Identify which cell holds the provided text, then report its (x, y) central coordinate. 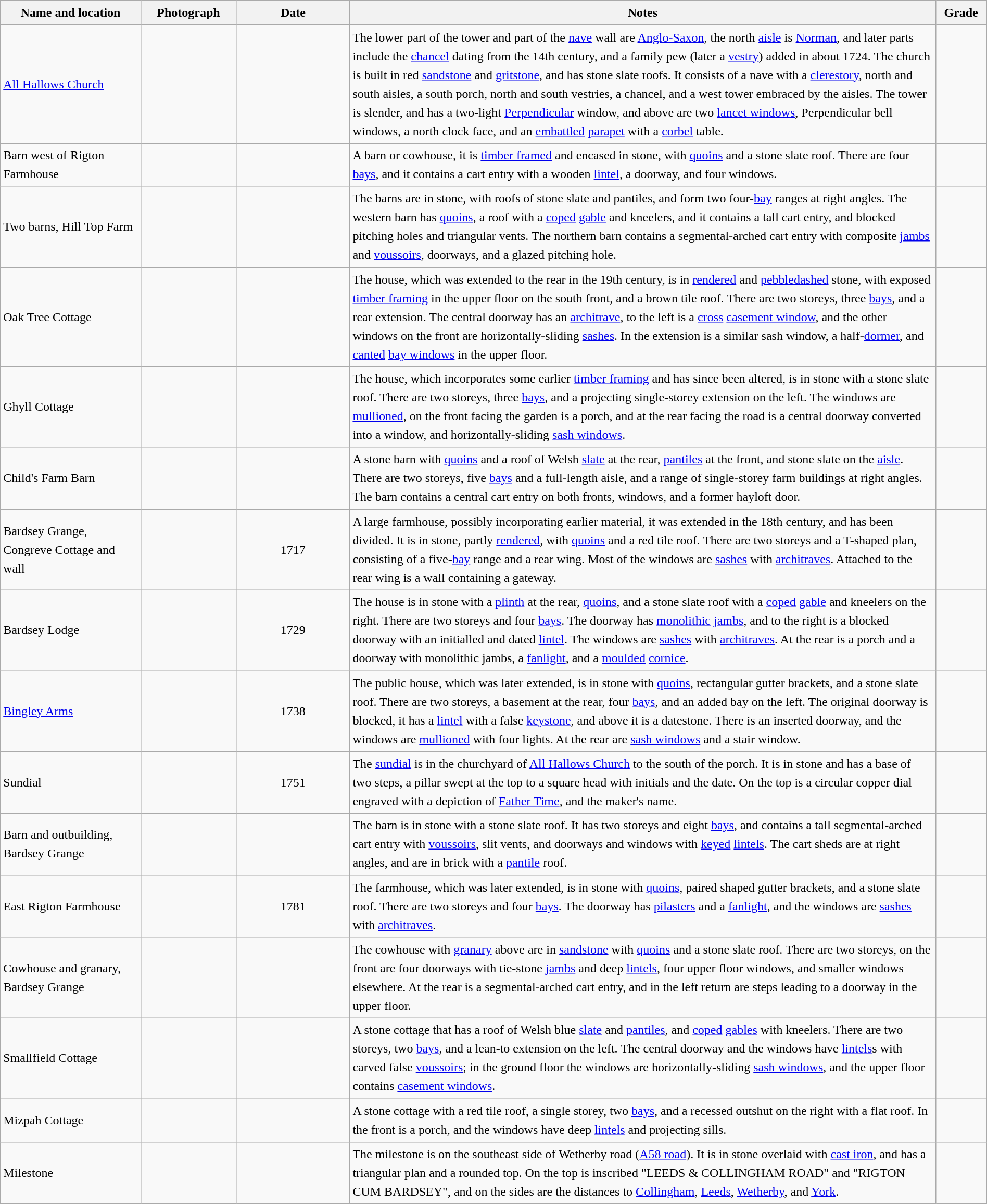
1729 (293, 630)
East Rigton Farmhouse (71, 907)
Smallfield Cottage (71, 1059)
Child's Farm Barn (71, 478)
Grade (961, 12)
Sundial (71, 782)
Bardsey Grange, Congreve Cottage and wall (71, 550)
Barn west of Rigton Farmhouse (71, 164)
Notes (642, 12)
All Hallows Church (71, 84)
Bingley Arms (71, 711)
Barn and outbuilding,Bardsey Grange (71, 844)
Name and location (71, 12)
Bardsey Lodge (71, 630)
Ghyll Cottage (71, 407)
Mizpah Cottage (71, 1120)
1738 (293, 711)
1717 (293, 550)
Photograph (188, 12)
Milestone (71, 1173)
1751 (293, 782)
Oak Tree Cottage (71, 316)
Date (293, 12)
Cowhouse and granary,Bardsey Grange (71, 978)
Two barns, Hill Top Farm (71, 227)
1781 (293, 907)
